Capture the cell that displays the provided text and extract its (x, y) central coordinate. 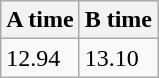
B time (118, 20)
A time (40, 20)
13.10 (118, 58)
12.94 (40, 58)
